Search for the cell housing the specified text and yield its (x, y) center coordinate. 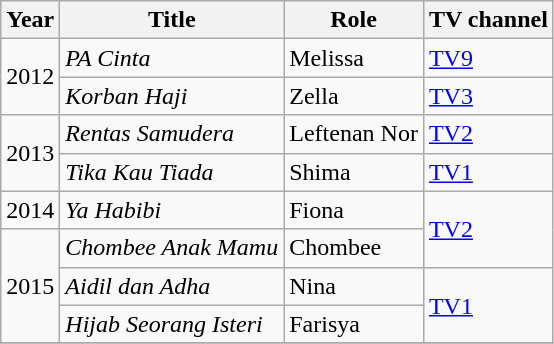
2015 (30, 286)
TV9 (488, 58)
Chombee Anak Mamu (172, 248)
Leftenan Nor (354, 134)
TV3 (488, 96)
Title (172, 20)
Melissa (354, 58)
2012 (30, 77)
Aidil dan Adha (172, 286)
Hijab Seorang Isteri (172, 324)
Year (30, 20)
Korban Haji (172, 96)
Ya Habibi (172, 210)
Fiona (354, 210)
Tika Kau Tiada (172, 172)
Nina (354, 286)
TV channel (488, 20)
Shima (354, 172)
Farisya (354, 324)
2014 (30, 210)
PA Cinta (172, 58)
Rentas Samudera (172, 134)
Chombee (354, 248)
2013 (30, 153)
Role (354, 20)
Zella (354, 96)
